Scan for the cell matching the given text and deliver its [X, Y] coordinate at center. 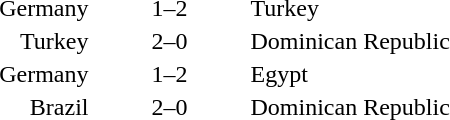
1–2 [170, 74]
2–0 [170, 41]
